Provide the (X, Y) coordinate of the cell's center where the given text is located.  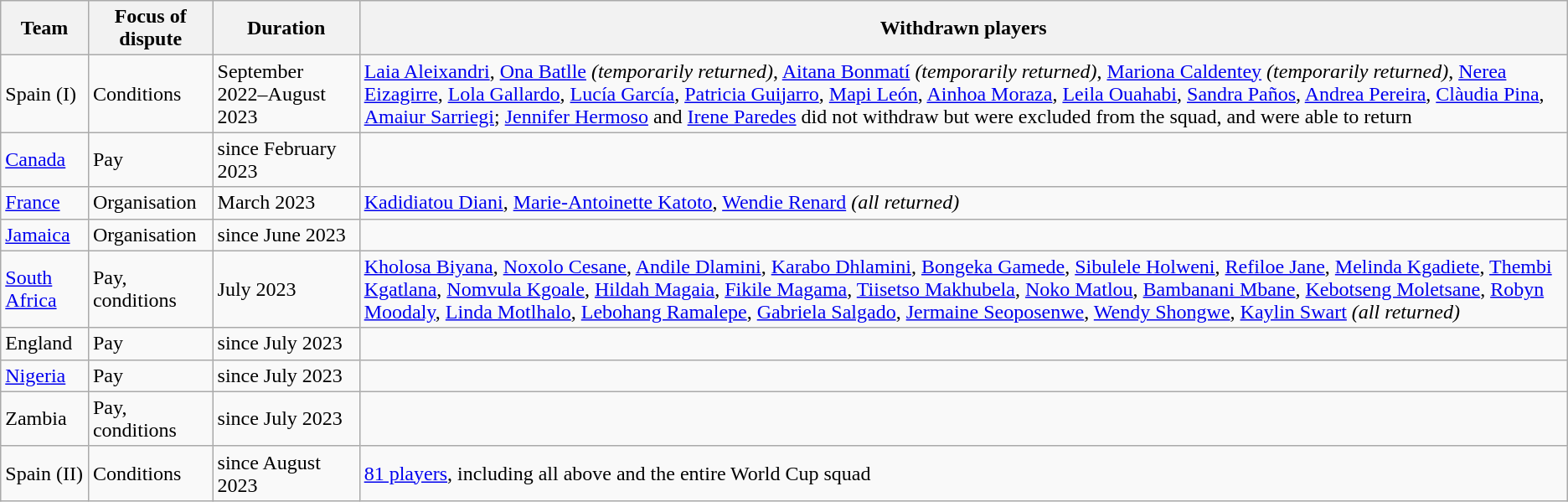
Nigeria (45, 375)
France (45, 203)
81 players, including all above and the entire World Cup squad (963, 473)
Team (45, 28)
England (45, 344)
Kadidiatou Diani, Marie-Antoinette Katoto, Wendie Renard (all returned) (963, 203)
July 2023 (286, 289)
since June 2023 (286, 235)
September 2022–August 2023 (286, 94)
South Africa (45, 289)
Withdrawn players (963, 28)
Zambia (45, 419)
since February 2023 (286, 159)
Canada (45, 159)
Spain (I) (45, 94)
March 2023 (286, 203)
Duration (286, 28)
since August 2023 (286, 473)
Focus of dispute (151, 28)
Spain (II) (45, 473)
Jamaica (45, 235)
